Provide the (X, Y) coordinate of the cell's center where the given text is located.  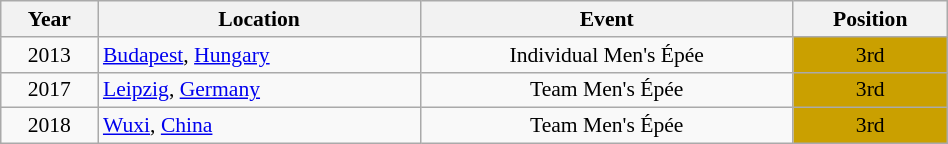
Year (50, 19)
Event (606, 19)
Individual Men's Épée (606, 55)
Wuxi, China (259, 126)
Position (870, 19)
Budapest, Hungary (259, 55)
2013 (50, 55)
2017 (50, 90)
Leipzig, Germany (259, 90)
2018 (50, 126)
Location (259, 19)
